Search for the cell housing the specified text and yield its (x, y) center coordinate. 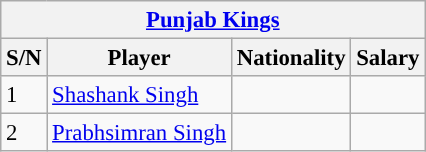
Salary (388, 58)
1 (24, 95)
Player (140, 58)
2 (24, 133)
Shashank Singh (140, 95)
Prabhsimran Singh (140, 133)
Punjab Kings (213, 20)
Nationality (290, 58)
S/N (24, 58)
